Extract the [x, y] coordinate from the center of the cell holding the provided text.  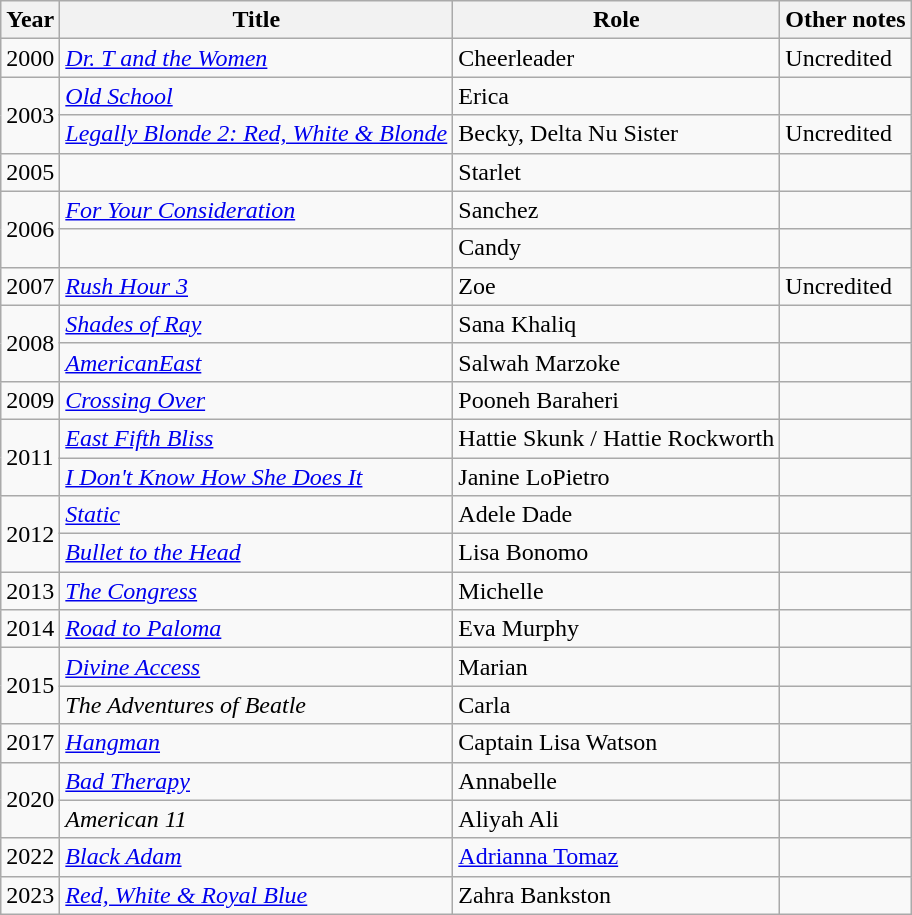
2015 [30, 686]
Road to Paloma [256, 629]
2017 [30, 743]
The Adventures of Beatle [256, 705]
Becky, Delta Nu Sister [616, 134]
2013 [30, 591]
Sanchez [616, 210]
Shades of Ray [256, 324]
2011 [30, 457]
Bad Therapy [256, 781]
Divine Access [256, 667]
2008 [30, 343]
For Your Consideration [256, 210]
American 11 [256, 819]
Zoe [616, 286]
Pooneh Baraheri [616, 400]
Annabelle [616, 781]
Black Adam [256, 857]
2000 [30, 58]
Rush Hour 3 [256, 286]
Michelle [616, 591]
I Don't Know How She Does It [256, 477]
Marian [616, 667]
Dr. T and the Women [256, 58]
2020 [30, 800]
2022 [30, 857]
Old School [256, 96]
East Fifth Bliss [256, 438]
Other notes [846, 20]
Adrianna Tomaz [616, 857]
Captain Lisa Watson [616, 743]
Salwah Marzoke [616, 362]
Crossing Over [256, 400]
2005 [30, 172]
Bullet to the Head [256, 553]
Hattie Skunk / Hattie Rockworth [616, 438]
Sana Khaliq [616, 324]
Cheerleader [616, 58]
2006 [30, 229]
Lisa Bonomo [616, 553]
2007 [30, 286]
Starlet [616, 172]
AmericanEast [256, 362]
2014 [30, 629]
Candy [616, 248]
Janine LoPietro [616, 477]
Hangman [256, 743]
Erica [616, 96]
Aliyah Ali [616, 819]
Adele Dade [616, 515]
The Congress [256, 591]
2003 [30, 115]
Red, White & Royal Blue [256, 895]
Carla [616, 705]
Year [30, 20]
2009 [30, 400]
Role [616, 20]
Legally Blonde 2: Red, White & Blonde [256, 134]
Static [256, 515]
2012 [30, 534]
2023 [30, 895]
Title [256, 20]
Eva Murphy [616, 629]
Zahra Bankston [616, 895]
